Detect which cell encompasses the target text, then output its [X, Y] center coordinate. 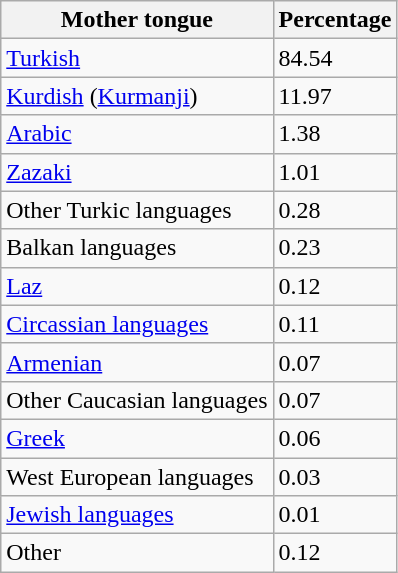
0.06 [335, 438]
Zazaki [137, 172]
Jewish languages [137, 515]
Other [137, 553]
Arabic [137, 134]
1.01 [335, 172]
0.01 [335, 515]
Other Turkic languages [137, 210]
Mother tongue [137, 20]
Percentage [335, 20]
0.11 [335, 324]
Balkan languages [137, 248]
Other Caucasian languages [137, 400]
11.97 [335, 96]
1.38 [335, 134]
84.54 [335, 58]
Kurdish (Kurmanji) [137, 96]
0.03 [335, 477]
Turkish [137, 58]
Armenian [137, 362]
Laz [137, 286]
Circassian languages [137, 324]
Greek [137, 438]
0.28 [335, 210]
West European languages [137, 477]
0.23 [335, 248]
